Return [X, Y] of the center of cell containing provided text 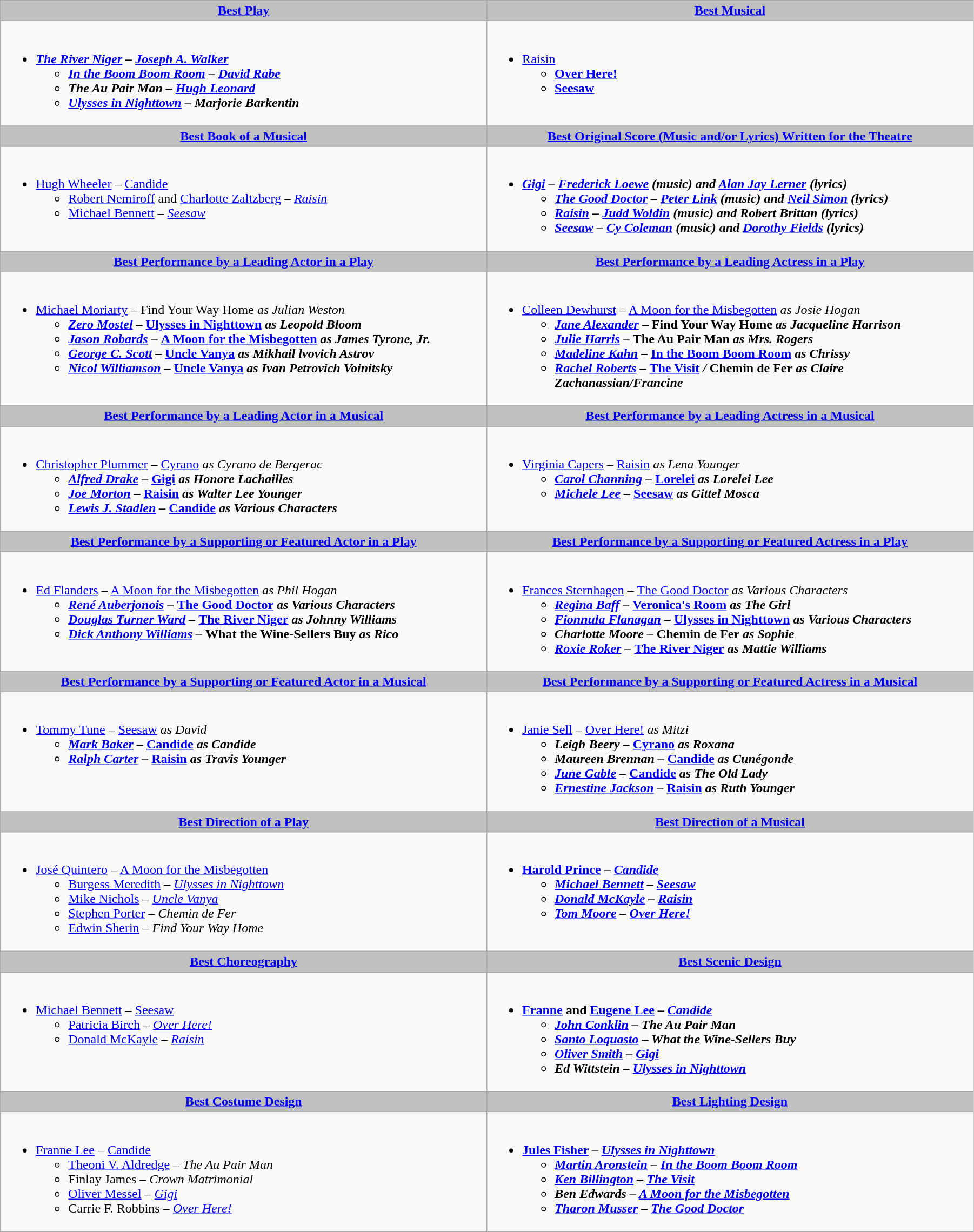
Best Performance by a Supporting or Featured Actress in a Play [730, 541]
RaisinOver Here!Seesaw [730, 73]
Best Direction of a Play [244, 822]
Tommy Tune – Seesaw as DavidMark Baker – Candide as CandideRalph Carter – Raisin as Travis Younger [244, 751]
Best Direction of a Musical [730, 822]
Hugh Wheeler – CandideRobert Nemiroff and Charlotte Zaltzberg – RaisinMichael Bennett – Seesaw [244, 199]
Best Performance by a Leading Actor in a Play [244, 262]
Best Performance by a Supporting or Featured Actor in a Musical [244, 681]
Best Scenic Design [730, 962]
Best Book of a Musical [244, 136]
Franne Lee – CandideTheoni V. Aldredge – The Au Pair ManFinlay James – Crown MatrimonialOliver Messel – GigiCarrie F. Robbins – Over Here! [244, 1171]
The River Niger – Joseph A. WalkerIn the Boom Boom Room – David RabeThe Au Pair Man – Hugh LeonardUlysses in Nighttown – Marjorie Barkentin [244, 73]
Harold Prince – CandideMichael Bennett – SeesawDonald McKayle – RaisinTom Moore – Over Here! [730, 892]
Michael Bennett – SeesawPatricia Birch – Over Here!Donald McKayle – Raisin [244, 1032]
Best Performance by a Leading Actress in a Play [730, 262]
Best Lighting Design [730, 1102]
Best Performance by a Supporting or Featured Actor in a Play [244, 541]
Best Play [244, 11]
Best Musical [730, 11]
Best Original Score (Music and/or Lyrics) Written for the Theatre [730, 136]
Best Performance by a Leading Actress in a Musical [730, 416]
Virginia Capers – Raisin as Lena YoungerCarol Channing – Lorelei as Lorelei LeeMichele Lee – Seesaw as Gittel Mosca [730, 479]
Best Performance by a Leading Actor in a Musical [244, 416]
Best Choreography [244, 962]
Best Performance by a Supporting or Featured Actress in a Musical [730, 681]
Best Costume Design [244, 1102]
